Detect which cell encompasses the target text, then output its [X, Y] center coordinate. 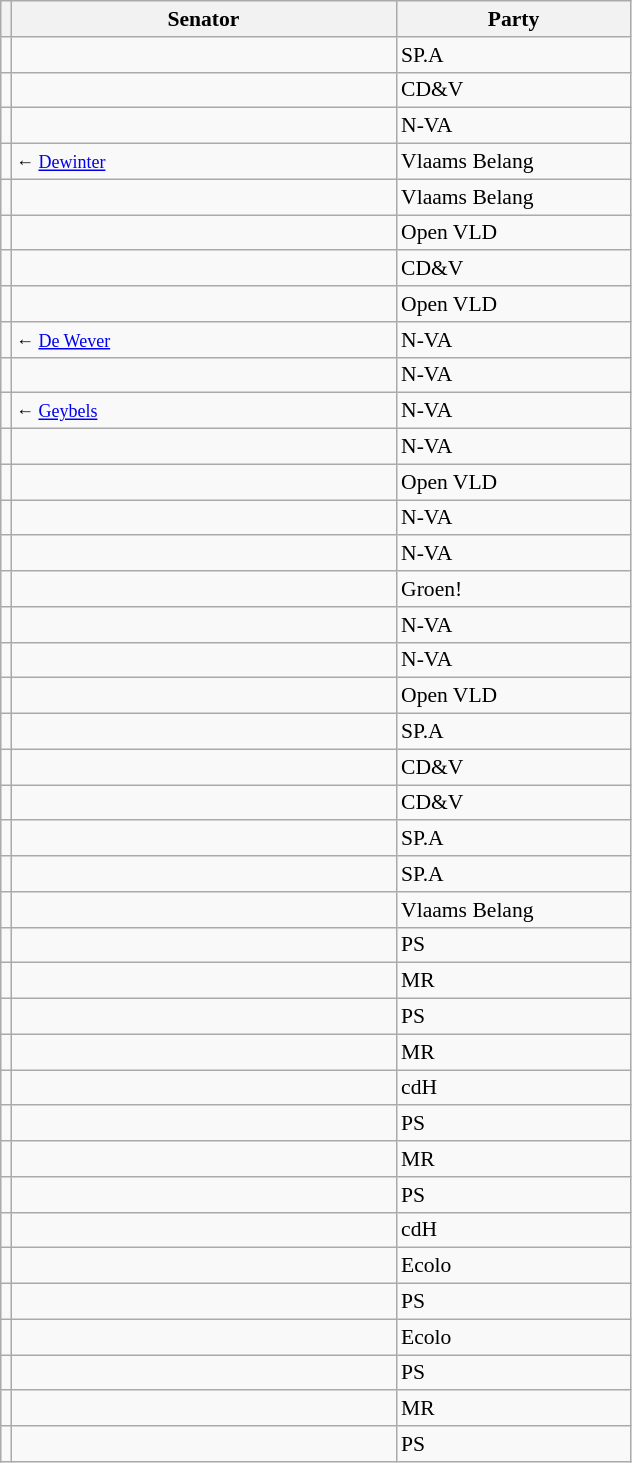
← Geybels [204, 411]
← Dewinter [204, 162]
Senator [204, 19]
Groen! [514, 589]
← De Wever [204, 340]
Party [514, 19]
